Scan for the cell matching the given text and deliver its (X, Y) coordinate at center. 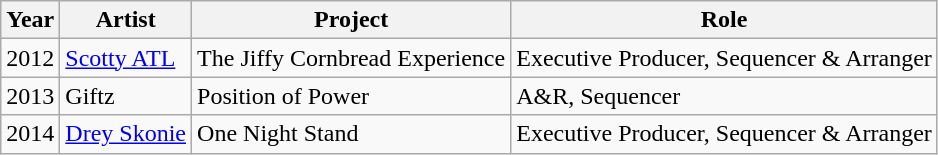
Year (30, 20)
One Night Stand (352, 134)
2014 (30, 134)
A&R, Sequencer (724, 96)
Project (352, 20)
The Jiffy Cornbread Experience (352, 58)
Drey Skonie (126, 134)
2013 (30, 96)
Scotty ATL (126, 58)
Giftz (126, 96)
Artist (126, 20)
Role (724, 20)
2012 (30, 58)
Position of Power (352, 96)
